Scan for the cell matching the given text and deliver its (x, y) coordinate at center. 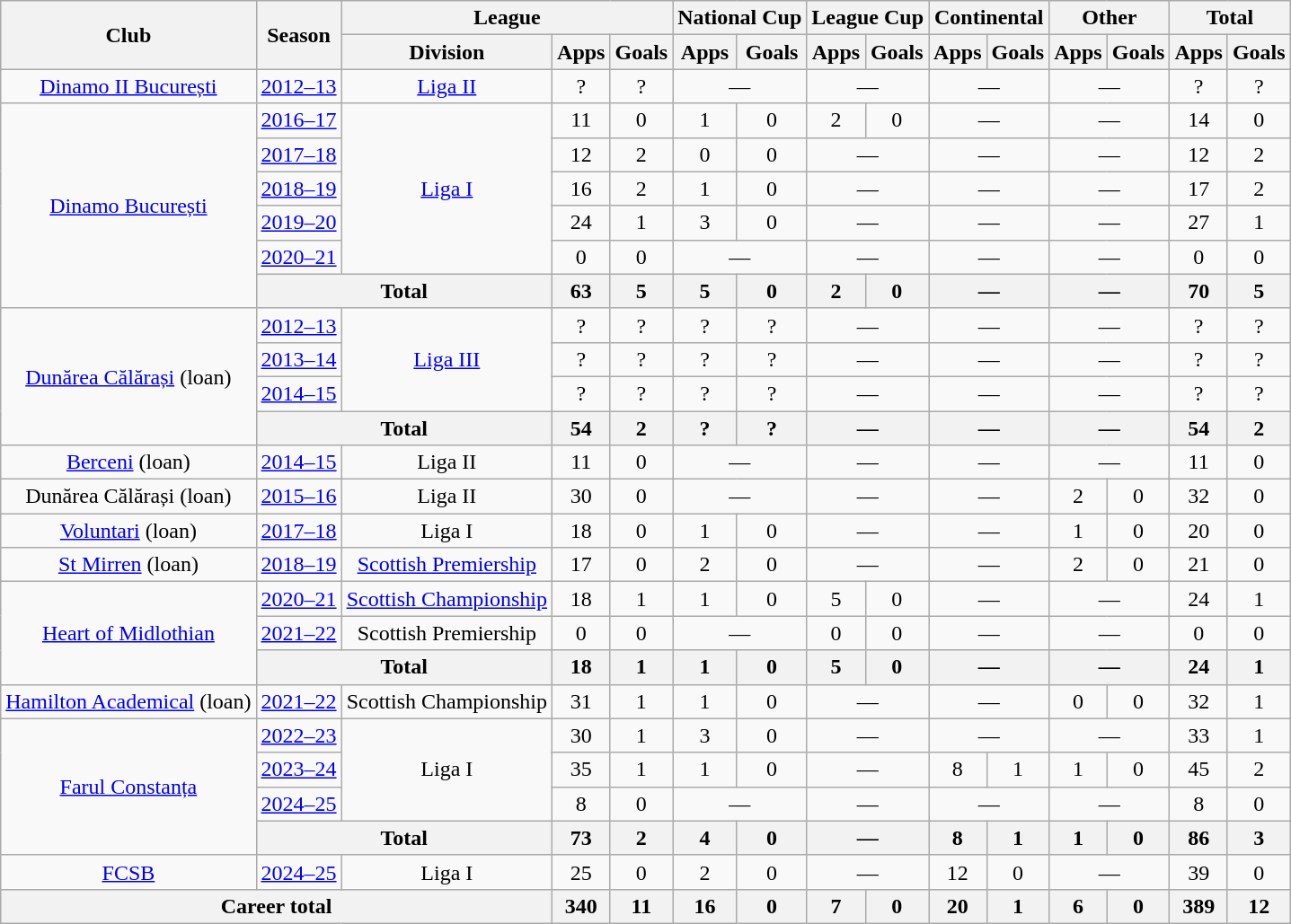
Dinamo II București (128, 86)
Career total (277, 906)
Farul Constanța (128, 787)
Hamilton Academical (loan) (128, 701)
27 (1198, 223)
Voluntari (loan) (128, 531)
2019–20 (298, 223)
League Cup (868, 18)
35 (581, 770)
Dinamo București (128, 206)
39 (1198, 872)
63 (581, 291)
Berceni (loan) (128, 462)
Division (447, 52)
League (507, 18)
St Mirren (loan) (128, 565)
340 (581, 906)
45 (1198, 770)
73 (581, 838)
31 (581, 701)
2016–17 (298, 120)
2015–16 (298, 497)
389 (1198, 906)
2013–14 (298, 359)
Other (1110, 18)
86 (1198, 838)
14 (1198, 120)
2022–23 (298, 735)
4 (705, 838)
Heart of Midlothian (128, 633)
Season (298, 35)
25 (581, 872)
33 (1198, 735)
7 (836, 906)
6 (1078, 906)
70 (1198, 291)
Club (128, 35)
National Cup (740, 18)
2023–24 (298, 770)
FCSB (128, 872)
21 (1198, 565)
Liga III (447, 359)
Continental (989, 18)
